Provide the [X, Y] coordinate of the cell's center where the given text is located.  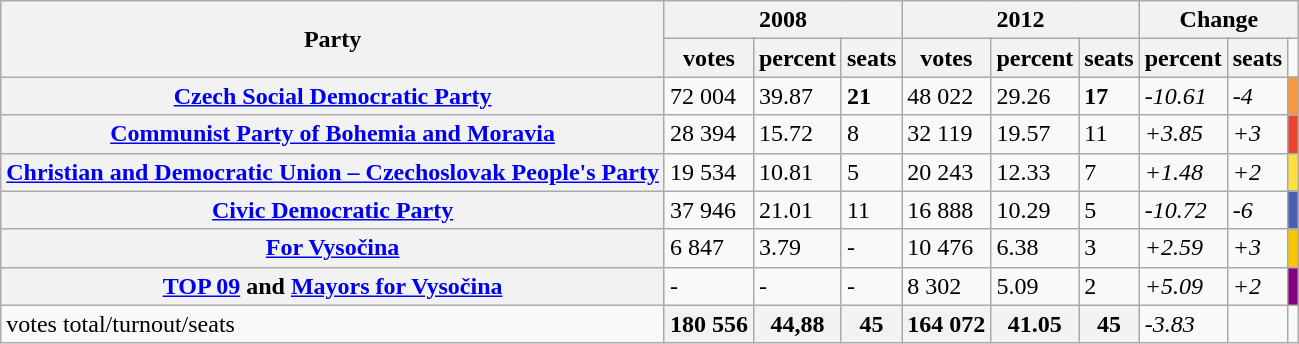
7 [1109, 172]
17 [1109, 96]
3.79 [797, 248]
Czech Social Democratic Party [333, 96]
Party [333, 39]
2012 [1020, 20]
-10.72 [1183, 210]
19 534 [708, 172]
6.38 [1035, 248]
Civic Democratic Party [333, 210]
21.01 [797, 210]
10 476 [946, 248]
+2.59 [1183, 248]
votes total/turnout/seats [333, 324]
39.87 [797, 96]
6 847 [708, 248]
Communist Party of Bohemia and Moravia [333, 134]
10.29 [1035, 210]
8 302 [946, 286]
For Vysočina [333, 248]
21 [871, 96]
-3.83 [1183, 324]
2008 [782, 20]
32 119 [946, 134]
180 556 [708, 324]
41.05 [1035, 324]
15.72 [797, 134]
8 [871, 134]
37 946 [708, 210]
72 004 [708, 96]
28 394 [708, 134]
5.09 [1035, 286]
Change [1218, 20]
16 888 [946, 210]
+3.85 [1183, 134]
20 243 [946, 172]
10.81 [797, 172]
3 [1109, 248]
-4 [1257, 96]
12.33 [1035, 172]
+1.48 [1183, 172]
164 072 [946, 324]
48 022 [946, 96]
44,88 [797, 324]
19.57 [1035, 134]
+5.09 [1183, 286]
TOP 09 and Mayors for Vysočina [333, 286]
2 [1109, 286]
-6 [1257, 210]
-10.61 [1183, 96]
29.26 [1035, 96]
Christian and Democratic Union – Czechoslovak People's Party [333, 172]
